Provide the [X, Y] coordinate of the cell's center where the given text is located.  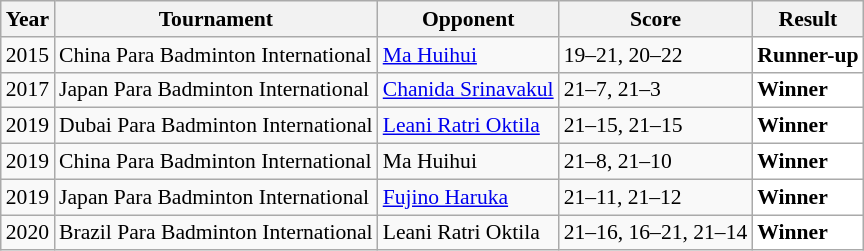
Brazil Para Badminton International [216, 233]
21–15, 21–15 [656, 126]
21–7, 21–3 [656, 90]
2015 [28, 55]
2020 [28, 233]
21–11, 21–12 [656, 197]
Chanida Srinavakul [468, 90]
Dubai Para Badminton International [216, 126]
Opponent [468, 19]
Result [808, 19]
Fujino Haruka [468, 197]
Score [656, 19]
19–21, 20–22 [656, 55]
Tournament [216, 19]
Runner-up [808, 55]
Year [28, 19]
21–8, 21–10 [656, 162]
2017 [28, 90]
21–16, 16–21, 21–14 [656, 233]
